Return (X, Y) of the center of cell containing provided text 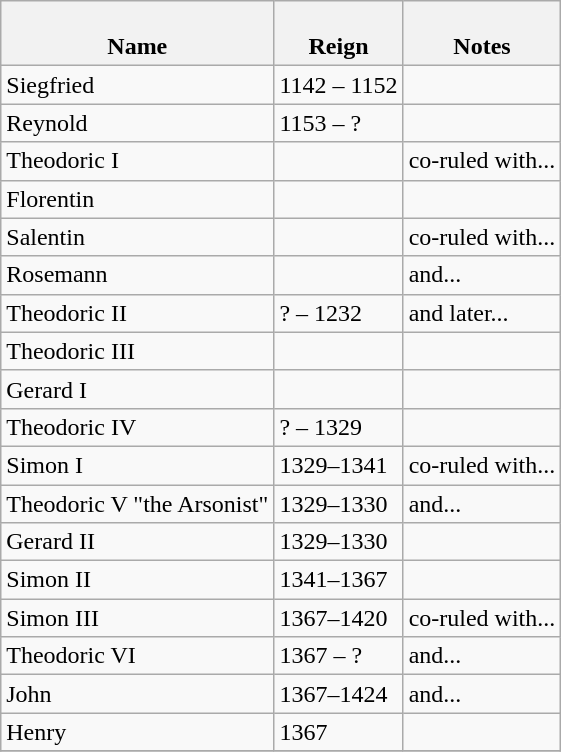
Simon III (138, 618)
John (138, 694)
1367 (338, 732)
1367–1424 (338, 694)
and later... (482, 313)
1329–1341 (338, 465)
1153 – ? (338, 123)
Florentin (138, 199)
Theodoric I (138, 161)
1341–1367 (338, 580)
Theodoric II (138, 313)
Gerard I (138, 389)
Rosemann (138, 275)
Theodoric V "the Arsonist" (138, 503)
1142 – 1152 (338, 85)
Simon II (138, 580)
Reynold (138, 123)
1367 – ? (338, 656)
Simon I (138, 465)
Gerard II (138, 542)
Theodoric IV (138, 427)
Reign (338, 34)
1367–1420 (338, 618)
Henry (138, 732)
Name (138, 34)
Siegfried (138, 85)
Notes (482, 34)
Salentin (138, 237)
Theodoric III (138, 351)
? – 1232 (338, 313)
Theodoric VI (138, 656)
? – 1329 (338, 427)
